Return the [X, Y] coordinate for the center point of the cell that contains the specified text.  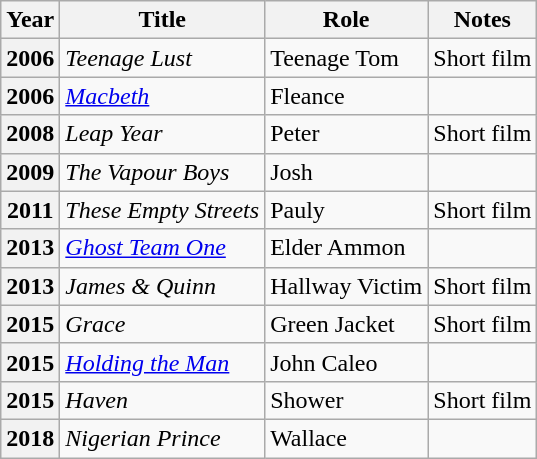
Green Jacket [346, 324]
Hallway Victim [346, 286]
James & Quinn [162, 286]
Teenage Tom [346, 58]
Holding the Man [162, 362]
Macbeth [162, 96]
These Empty Streets [162, 210]
Peter [346, 134]
2018 [30, 438]
Pauly [346, 210]
Ghost Team One [162, 248]
Nigerian Prince [162, 438]
Fleance [346, 96]
Haven [162, 400]
2009 [30, 172]
The Vapour Boys [162, 172]
Shower [346, 400]
John Caleo [346, 362]
Wallace [346, 438]
Elder Ammon [346, 248]
2011 [30, 210]
2008 [30, 134]
Role [346, 20]
Leap Year [162, 134]
Title [162, 20]
Grace [162, 324]
Teenage Lust [162, 58]
Notes [482, 20]
Year [30, 20]
Josh [346, 172]
